Provide the [X, Y] coordinate of the cell's center where the given text is located.  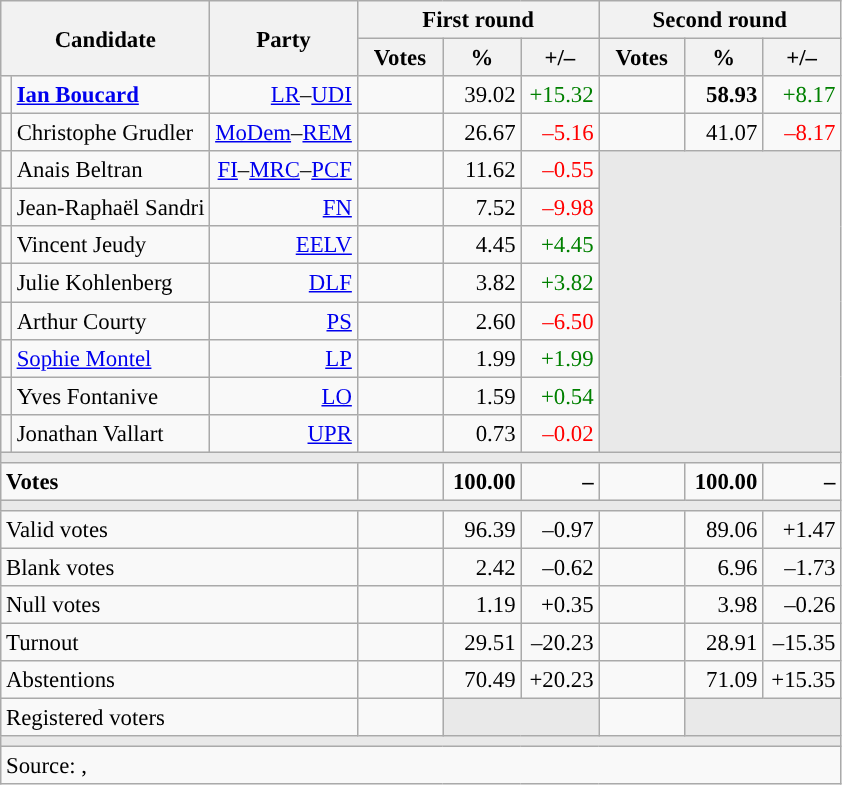
29.51 [482, 643]
Null votes [179, 605]
Registered voters [179, 718]
Arthur Courty [110, 321]
–15.35 [802, 643]
4.45 [482, 245]
3.82 [482, 283]
+15.32 [560, 95]
26.67 [482, 133]
Valid votes [179, 530]
–6.50 [560, 321]
DLF [284, 283]
0.73 [482, 433]
Jean-Raphaël Sandri [110, 208]
MoDem–REM [284, 133]
41.07 [724, 133]
+8.17 [802, 95]
+0.54 [560, 396]
Vincent Jeudy [110, 245]
Candidate [106, 38]
6.96 [724, 567]
Anais Beltran [110, 170]
71.09 [724, 680]
+1.99 [560, 358]
28.91 [724, 643]
Sophie Montel [110, 358]
Yves Fontanive [110, 396]
Christophe Grudler [110, 133]
Source: , [421, 766]
89.06 [724, 530]
–5.16 [560, 133]
1.19 [482, 605]
First round [478, 20]
EELV [284, 245]
–9.98 [560, 208]
PS [284, 321]
+4.45 [560, 245]
Jonathan Vallart [110, 433]
+20.23 [560, 680]
Blank votes [179, 567]
–1.73 [802, 567]
2.60 [482, 321]
Second round [720, 20]
96.39 [482, 530]
3.98 [724, 605]
–0.62 [560, 567]
–0.26 [802, 605]
Abstentions [179, 680]
58.93 [724, 95]
UPR [284, 433]
70.49 [482, 680]
+0.35 [560, 605]
LR–UDI [284, 95]
1.59 [482, 396]
–0.55 [560, 170]
LO [284, 396]
11.62 [482, 170]
+1.47 [802, 530]
1.99 [482, 358]
FI–MRC–PCF [284, 170]
7.52 [482, 208]
39.02 [482, 95]
–20.23 [560, 643]
Turnout [179, 643]
Party [284, 38]
–8.17 [802, 133]
–0.97 [560, 530]
2.42 [482, 567]
FN [284, 208]
+3.82 [560, 283]
–0.02 [560, 433]
+15.35 [802, 680]
Ian Boucard [110, 95]
LP [284, 358]
Julie Kohlenberg [110, 283]
